Return the [x, y] coordinate for the center point of the cell that contains the specified text.  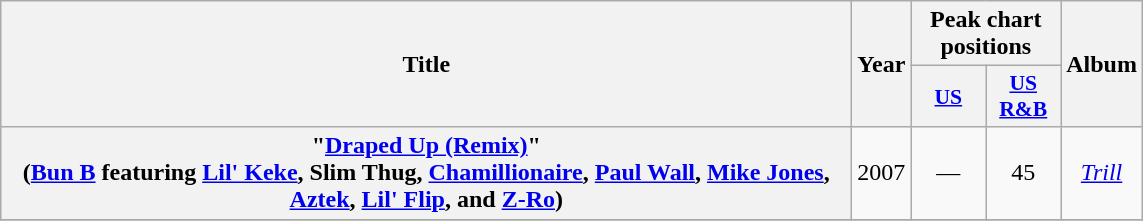
Album [1102, 64]
2007 [882, 173]
US [948, 96]
Peak chart positions [986, 34]
45 [1024, 173]
USR&B [1024, 96]
Title [426, 64]
Year [882, 64]
Trill [1102, 173]
"Draped Up (Remix)"(Bun B featuring Lil' Keke, Slim Thug, Chamillionaire, Paul Wall, Mike Jones, Aztek, Lil' Flip, and Z-Ro) [426, 173]
— [948, 173]
